Determine the [x, y] coordinate at the center of the cell enclosing the given text.  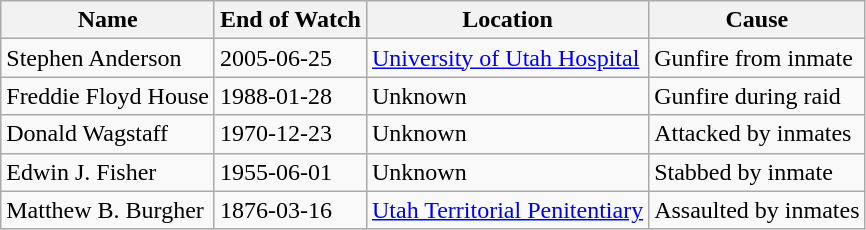
Attacked by inmates [757, 134]
1876-03-16 [290, 210]
Stephen Anderson [108, 58]
Freddie Floyd House [108, 96]
University of Utah Hospital [507, 58]
End of Watch [290, 20]
Gunfire during raid [757, 96]
Edwin J. Fisher [108, 172]
1988-01-28 [290, 96]
Matthew B. Burgher [108, 210]
1955-06-01 [290, 172]
Stabbed by inmate [757, 172]
Cause [757, 20]
2005-06-25 [290, 58]
1970-12-23 [290, 134]
Utah Territorial Penitentiary [507, 210]
Location [507, 20]
Assaulted by inmates [757, 210]
Donald Wagstaff [108, 134]
Name [108, 20]
Gunfire from inmate [757, 58]
